Output the [x, y] coordinate of the center of the cell containing the given text.  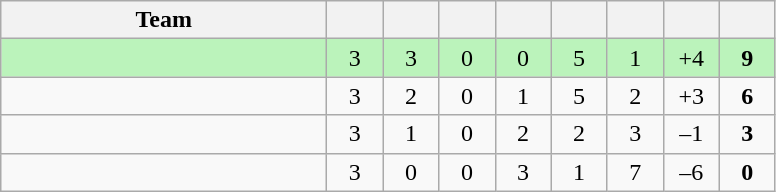
–1 [691, 134]
Team [164, 20]
+4 [691, 58]
7 [635, 172]
–6 [691, 172]
6 [747, 96]
+3 [691, 96]
9 [747, 58]
